Locate the cell with the specified text and output its (X, Y) center coordinate. 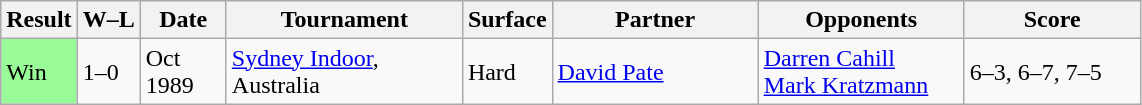
W–L (108, 20)
Result (39, 20)
David Pate (655, 72)
Darren Cahill Mark Kratzmann (861, 72)
Surface (507, 20)
Oct 1989 (183, 72)
Sydney Indoor, Australia (344, 72)
Date (183, 20)
Partner (655, 20)
6–3, 6–7, 7–5 (1052, 72)
1–0 (108, 72)
Score (1052, 20)
Win (39, 72)
Tournament (344, 20)
Hard (507, 72)
Opponents (861, 20)
